Provide the [x, y] coordinate of the cell's center where the given text is located.  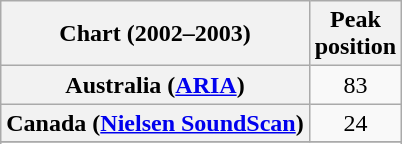
Chart (2002–2003) [155, 34]
83 [355, 85]
Peakposition [355, 34]
Canada (Nielsen SoundScan) [155, 123]
24 [355, 123]
Australia (ARIA) [155, 85]
